Extract the [x, y] coordinate from the center of the cell holding the provided text.  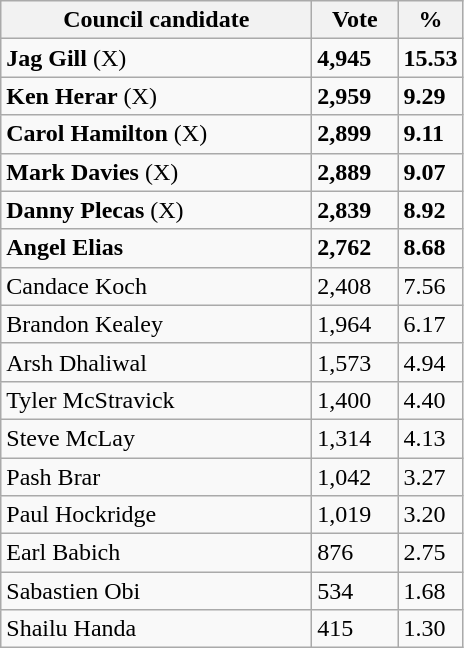
2,839 [355, 210]
4.94 [430, 362]
1,964 [355, 324]
Ken Herar (X) [156, 96]
Shailu Handa [156, 629]
2,408 [355, 286]
6.17 [430, 324]
2,899 [355, 134]
1,400 [355, 400]
Candace Koch [156, 286]
2,959 [355, 96]
2,889 [355, 172]
Paul Hockridge [156, 515]
Steve McLay [156, 438]
2.75 [430, 553]
4.40 [430, 400]
Sabastien Obi [156, 591]
Angel Elias [156, 248]
3.20 [430, 515]
1,314 [355, 438]
1,042 [355, 477]
Council candidate [156, 20]
15.53 [430, 58]
% [430, 20]
1.68 [430, 591]
9.07 [430, 172]
2,762 [355, 248]
Pash Brar [156, 477]
Vote [355, 20]
Jag Gill (X) [156, 58]
415 [355, 629]
8.68 [430, 248]
4.13 [430, 438]
9.29 [430, 96]
Tyler McStravick [156, 400]
Brandon Kealey [156, 324]
Earl Babich [156, 553]
8.92 [430, 210]
1,573 [355, 362]
Danny Plecas (X) [156, 210]
Arsh Dhaliwal [156, 362]
534 [355, 591]
4,945 [355, 58]
Carol Hamilton (X) [156, 134]
876 [355, 553]
3.27 [430, 477]
Mark Davies (X) [156, 172]
7.56 [430, 286]
1,019 [355, 515]
9.11 [430, 134]
1.30 [430, 629]
